Return the [x, y] coordinate for the center point of the cell that contains the specified text.  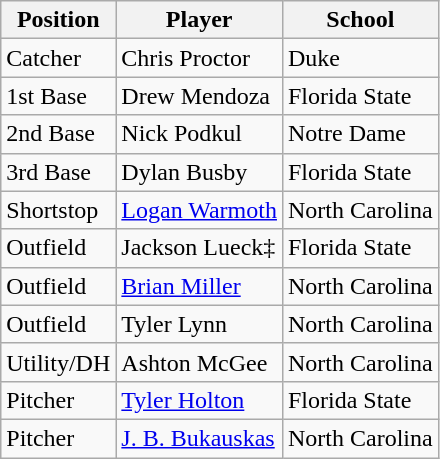
Shortstop [58, 210]
J. B. Bukauskas [200, 438]
2nd Base [58, 134]
Catcher [58, 58]
Chris Proctor [200, 58]
Notre Dame [360, 134]
Utility/DH [58, 362]
Player [200, 20]
School [360, 20]
Duke [360, 58]
Dylan Busby [200, 172]
3rd Base [58, 172]
Position [58, 20]
Tyler Holton [200, 400]
Brian Miller [200, 286]
1st Base [58, 96]
Drew Mendoza [200, 96]
Jackson Lueck‡ [200, 248]
Ashton McGee [200, 362]
Nick Podkul [200, 134]
Tyler Lynn [200, 324]
Logan Warmoth [200, 210]
